Pinpoint the cell where the given text exists, returning its [X, Y] midpoint coordinate. 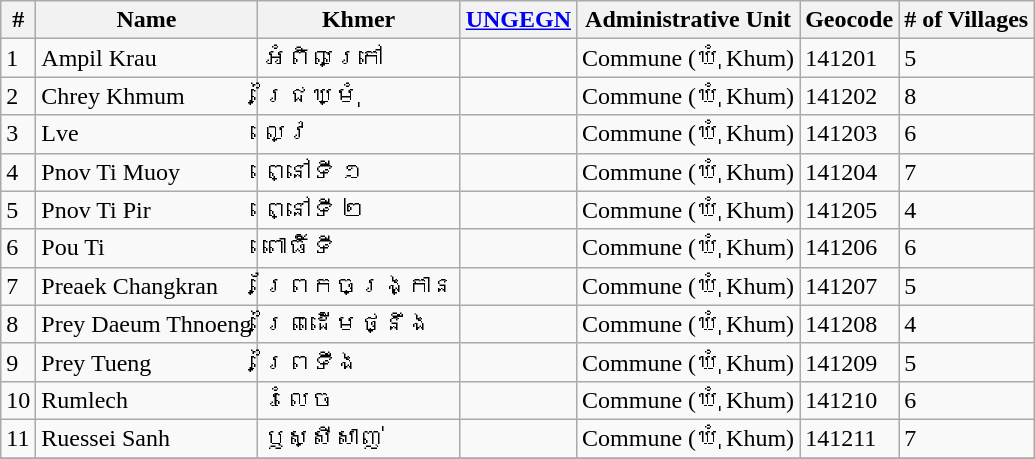
141206 [850, 248]
141202 [850, 96]
Chrey Khmum [146, 96]
2 [18, 96]
Preaek Changkran [146, 286]
141204 [850, 172]
ព្រែកចង្ក្រាន [358, 286]
ព្នៅទី ១ [358, 172]
ល្វេ [358, 134]
141211 [850, 438]
# of Villages [966, 20]
141208 [850, 324]
11 [18, 438]
Lve [146, 134]
Pnov Ti Pir [146, 210]
Ampil Krau [146, 58]
3 [18, 134]
141207 [850, 286]
1 [18, 58]
ព្នៅទី ២ [358, 210]
Ruessei Sanh [146, 438]
Name [146, 20]
Prey Tueng [146, 362]
UNGEGN [518, 20]
Prey Daeum Thnoeng [146, 324]
Pnov Ti Muoy [146, 172]
141203 [850, 134]
ជ្រៃឃ្មុំ [358, 96]
Rumlech [146, 400]
Geocode [850, 20]
Pou Ti [146, 248]
Administrative Unit [688, 20]
141210 [850, 400]
ព្រៃទឹង [358, 362]
10 [18, 400]
រំលេច [358, 400]
Khmer [358, 20]
ព្រៃដើមថ្នឹង [358, 324]
141209 [850, 362]
141201 [850, 58]
អំពិលក្រៅ [358, 58]
ឫស្សីសាញ់ [358, 438]
ពោធិ៍ទី [358, 248]
# [18, 20]
141205 [850, 210]
9 [18, 362]
